Extract the (X, Y) coordinate from the center of the cell holding the provided text.  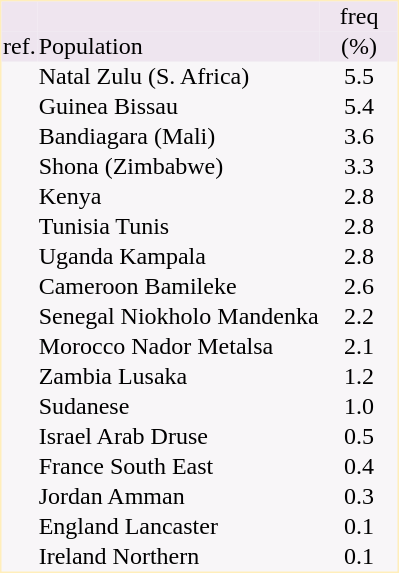
(%) (359, 47)
3.6 (359, 137)
Tunisia Tunis (178, 227)
Morocco Nador Metalsa (178, 347)
1.2 (359, 377)
1.0 (359, 407)
5.5 (359, 77)
Zambia Lusaka (178, 377)
Sudanese (178, 407)
Israel Arab Druse (178, 437)
Shona (Zimbabwe) (178, 167)
0.4 (359, 467)
2.2 (359, 317)
0.3 (359, 497)
Ireland Northern (178, 557)
Population (178, 47)
5.4 (359, 107)
0.5 (359, 437)
Bandiagara (Mali) (178, 137)
Natal Zulu (S. Africa) (178, 77)
France South East (178, 467)
2.6 (359, 287)
Jordan Amman (178, 497)
Cameroon Bamileke (178, 287)
Uganda Kampala (178, 257)
Senegal Niokholo Mandenka (178, 317)
ref. (20, 47)
England Lancaster (178, 527)
2.1 (359, 347)
freq (359, 17)
Guinea Bissau (178, 107)
3.3 (359, 167)
Kenya (178, 197)
